Output the (X, Y) coordinate of the center of the cell containing the given text.  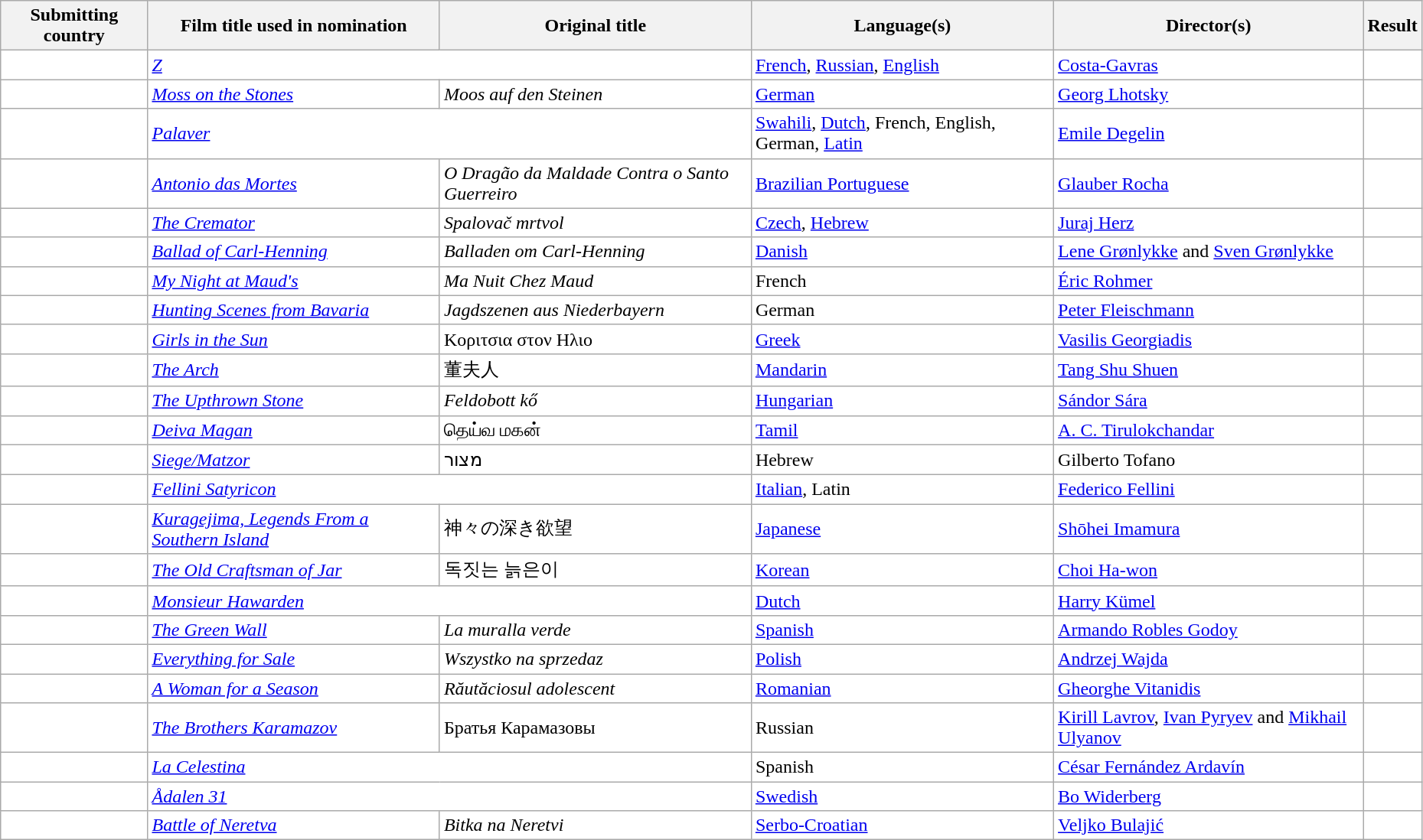
Veljko Bulajić (1209, 825)
Ballad of Carl-Henning (294, 252)
Result (1392, 26)
Feldobott kő (596, 401)
Răutăciosul adolescent (596, 688)
La muralla verde (596, 630)
The Brothers Karamazov (294, 728)
Mandarin (902, 370)
Gilberto Tofano (1209, 460)
Monsieur Hawarden (449, 601)
Brazilian Portuguese (902, 184)
Gheorghe Vitanidis (1209, 688)
Bo Widerberg (1209, 796)
César Fernández Ardavín (1209, 767)
Costa-Gavras (1209, 65)
Submitting country (74, 26)
Ådalen 31 (449, 796)
Japanese (902, 529)
Wszystko na sprzedaz (596, 659)
독짓는 늙은이 (596, 571)
Tang Shu Shuen (1209, 370)
A Woman for a Season (294, 688)
Czech, Hebrew (902, 223)
The Arch (294, 370)
Spalovač mrtvol (596, 223)
Emile Degelin (1209, 133)
Éric Rohmer (1209, 281)
Korean (902, 571)
Glauber Rocha (1209, 184)
Juraj Herz (1209, 223)
Moos auf den Steinen (596, 94)
Tamil (902, 430)
Palaver (449, 133)
Polish (902, 659)
Fellini Satyricon (449, 490)
Antonio das Mortes (294, 184)
A. C. Tirulokchandar (1209, 430)
Jagdszenen aus Niederbayern (596, 310)
The Old Craftsman of Jar (294, 571)
董夫人 (596, 370)
Greek (902, 339)
Peter Fleischmann (1209, 310)
Harry Kümel (1209, 601)
Serbo-Croatian (902, 825)
Choi Ha-won (1209, 571)
Federico Fellini (1209, 490)
Swedish (902, 796)
French, Russian, English (902, 65)
Bitka na Neretvi (596, 825)
Original title (596, 26)
Moss on the Stones (294, 94)
Ma Nuit Chez Maud (596, 281)
Dutch (902, 601)
La Celestina (449, 767)
Hunting Scenes from Bavaria (294, 310)
Kirill Lavrov, Ivan Pyryev and Mikhail Ulyanov (1209, 728)
Armando Robles Godoy (1209, 630)
מצור (596, 460)
Swahili, Dutch, French, English, German, Latin (902, 133)
The Cremator (294, 223)
Danish (902, 252)
O Dragão da Maldade Contra o Santo Guerreiro (596, 184)
Братья Карамазовы (596, 728)
Andrzej Wajda (1209, 659)
Girls in the Sun (294, 339)
Georg Lhotsky (1209, 94)
Sándor Sára (1209, 401)
Siege/Matzor (294, 460)
The Upthrown Stone (294, 401)
Deiva Magan (294, 430)
தெய்வ மகன் (596, 430)
French (902, 281)
Director(s) (1209, 26)
The Green Wall (294, 630)
Balladen om Carl-Henning (596, 252)
Kuragejima, Legends From a Southern Island (294, 529)
Battle of Neretva (294, 825)
Κοριτσια στον Ηλιο (596, 339)
Romanian (902, 688)
Everything for Sale (294, 659)
Hungarian (902, 401)
Lene Grønlykke and Sven Grønlykke (1209, 252)
神々の深き欲望 (596, 529)
Shōhei Imamura (1209, 529)
Vasilis Georgiadis (1209, 339)
My Night at Maud's (294, 281)
Italian, Latin (902, 490)
Z (449, 65)
Film title used in nomination (294, 26)
Russian (902, 728)
Language(s) (902, 26)
Hebrew (902, 460)
